Capture the cell that displays the provided text and extract its (x, y) central coordinate. 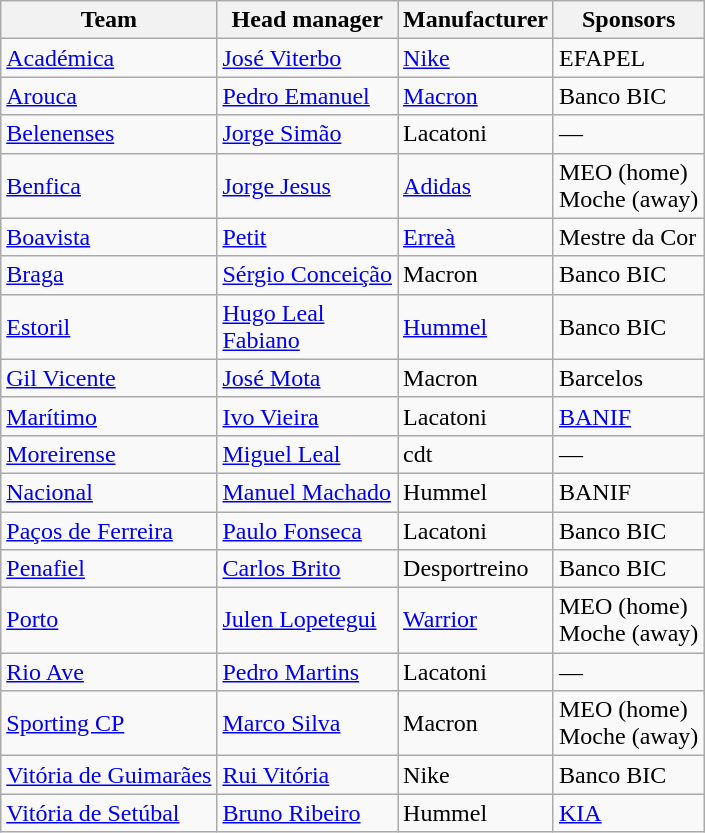
Penafiel (109, 569)
Belenenses (109, 134)
Adidas (476, 186)
Rui Vitória (308, 775)
Bruno Ribeiro (308, 813)
Mestre da Cor (628, 237)
Manufacturer (476, 20)
Estoril (109, 326)
Marítimo (109, 416)
Boavista (109, 237)
Miguel Leal (308, 454)
Carlos Brito (308, 569)
Moreirense (109, 454)
Paulo Fonseca (308, 531)
Erreà (476, 237)
Jorge Simão (308, 134)
EFAPEL (628, 58)
Marco Silva (308, 724)
Desportreino (476, 569)
Gil Vicente (109, 378)
Sponsors (628, 20)
Vitória de Setúbal (109, 813)
Porto (109, 620)
Pedro Martins (308, 672)
Team (109, 20)
José Viterbo (308, 58)
Paços de Ferreira (109, 531)
Braga (109, 275)
Manuel Machado (308, 492)
Hugo Leal Fabiano (308, 326)
cdt (476, 454)
Benfica (109, 186)
Nacional (109, 492)
Rio Ave (109, 672)
Head manager (308, 20)
KIA (628, 813)
Académica (109, 58)
Sérgio Conceição (308, 275)
Jorge Jesus (308, 186)
Pedro Emanuel (308, 96)
Barcelos (628, 378)
Petit (308, 237)
Ivo Vieira (308, 416)
Warrior (476, 620)
Julen Lopetegui (308, 620)
José Mota (308, 378)
Vitória de Guimarães (109, 775)
Arouca (109, 96)
Sporting CP (109, 724)
